Identify which cell holds the provided text, then report its [X, Y] central coordinate. 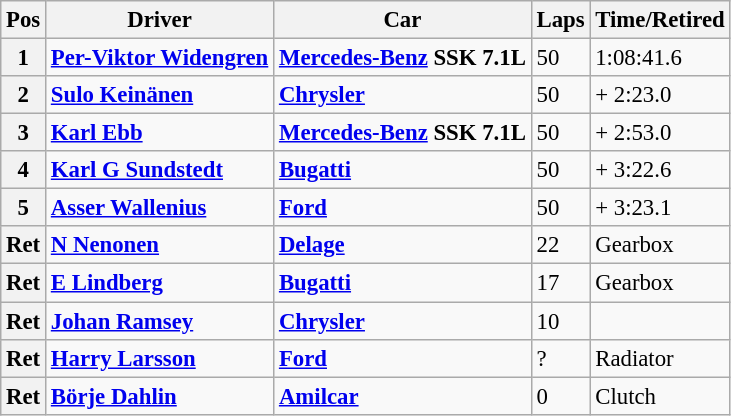
Amilcar [403, 396]
1 [24, 58]
22 [560, 245]
Asser Wallenius [160, 208]
Car [403, 20]
? [560, 358]
+ 3:23.1 [660, 208]
Harry Larsson [160, 358]
Sulo Keinänen [160, 95]
Johan Ramsey [160, 321]
Karl Ebb [160, 133]
5 [24, 208]
Laps [560, 20]
3 [24, 133]
Delage [403, 245]
Börje Dahlin [160, 396]
Clutch [660, 396]
0 [560, 396]
Pos [24, 20]
Time/Retired [660, 20]
Radiator [660, 358]
4 [24, 170]
Per-Viktor Widengren [160, 58]
+ 3:22.6 [660, 170]
N Nenonen [160, 245]
10 [560, 321]
+ 2:53.0 [660, 133]
E Lindberg [160, 283]
2 [24, 95]
Driver [160, 20]
Karl G Sundstedt [160, 170]
17 [560, 283]
+ 2:23.0 [660, 95]
1:08:41.6 [660, 58]
